Locate the cell with the specified text and output its (X, Y) center coordinate. 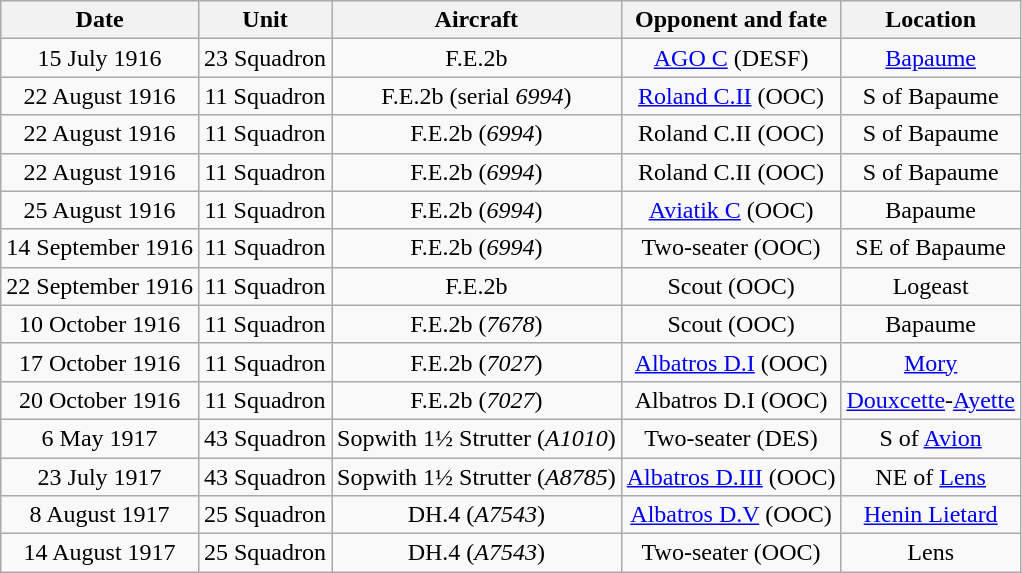
14 August 1917 (100, 553)
15 July 1916 (100, 58)
Lens (930, 553)
Albatros D.III (OOC) (731, 477)
23 July 1917 (100, 477)
20 October 1916 (100, 400)
Logeast (930, 286)
Henin Lietard (930, 515)
Albatros D.V (OOC) (731, 515)
Mory (930, 362)
8 August 1917 (100, 515)
Date (100, 20)
Aviatik C (OOC) (731, 210)
17 October 1916 (100, 362)
NE of Lens (930, 477)
6 May 1917 (100, 438)
25 August 1916 (100, 210)
Sopwith 1½ Strutter (A1010) (477, 438)
F.E.2b (serial 6994) (477, 96)
14 September 1916 (100, 248)
Opponent and fate (731, 20)
Location (930, 20)
Aircraft (477, 20)
Douxcette-Ayette (930, 400)
Sopwith 1½ Strutter (A8785) (477, 477)
23 Squadron (264, 58)
22 September 1916 (100, 286)
F.E.2b (7678) (477, 324)
AGO C (DESF) (731, 58)
SE of Bapaume (930, 248)
10 October 1916 (100, 324)
S of Avion (930, 438)
Unit (264, 20)
Two-seater (DES) (731, 438)
